Scan for the cell matching the given text and deliver its [x, y] coordinate at center. 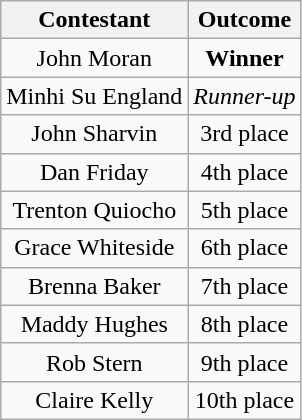
5th place [244, 210]
John Moran [94, 58]
Dan Friday [94, 172]
4th place [244, 172]
John Sharvin [94, 134]
Maddy Hughes [94, 324]
3rd place [244, 134]
Brenna Baker [94, 286]
Contestant [94, 20]
Runner-up [244, 96]
8th place [244, 324]
Grace Whiteside [94, 248]
10th place [244, 400]
Minhi Su England [94, 96]
Winner [244, 58]
7th place [244, 286]
Rob Stern [94, 362]
Trenton Quiocho [94, 210]
9th place [244, 362]
6th place [244, 248]
Outcome [244, 20]
Claire Kelly [94, 400]
